Return [X, Y] of the center of cell containing provided text 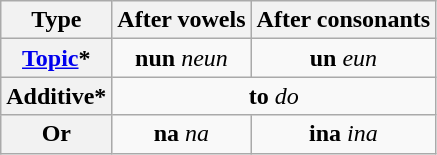
Topic* [56, 58]
Additive* [56, 96]
After consonants [344, 20]
to do [274, 96]
Or [56, 134]
ina ina [344, 134]
Type [56, 20]
na na [182, 134]
nun neun [182, 58]
After vowels [182, 20]
un eun [344, 58]
